Provide the (X, Y) coordinate of the cell's center where the given text is located.  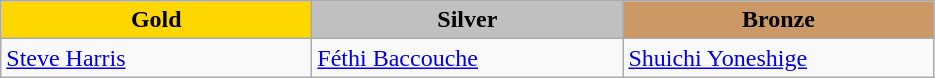
Bronze (778, 20)
Féthi Baccouche (468, 58)
Steve Harris (156, 58)
Silver (468, 20)
Gold (156, 20)
Shuichi Yoneshige (778, 58)
